Return [x, y] of the center of cell containing provided text 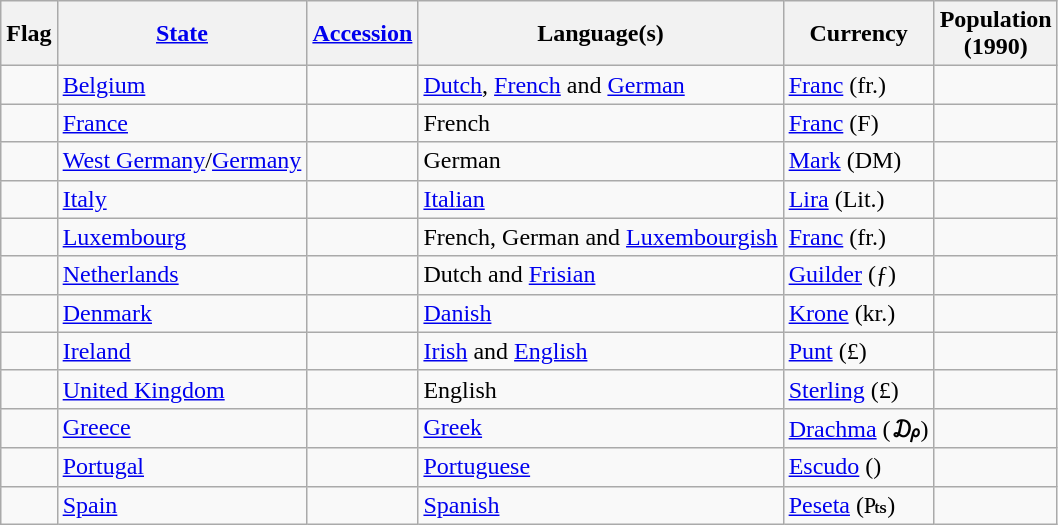
Franc (F) [858, 123]
Flag [29, 34]
Escudo () [858, 467]
Language(s) [600, 34]
Greek [600, 428]
Punt (£) [858, 351]
Dutch, French and German [600, 85]
Ireland [182, 351]
Denmark [182, 313]
Population(1990) [996, 34]
Irish and English [600, 351]
Spanish [600, 505]
Peseta (₧) [858, 505]
Dutch and Frisian [600, 275]
France [182, 123]
Danish [600, 313]
West Germany/Germany [182, 161]
Krone (kr.) [858, 313]
State [182, 34]
Portuguese [600, 467]
French, German and Luxembourgish [600, 237]
Greece [182, 428]
Drachma (₯) [858, 428]
United Kingdom [182, 389]
Spain [182, 505]
Italian [600, 199]
Mark (DM) [858, 161]
French [600, 123]
Accession [362, 34]
Currency [858, 34]
English [600, 389]
Netherlands [182, 275]
Portugal [182, 467]
Lira (Lit.) [858, 199]
Belgium [182, 85]
Italy [182, 199]
German [600, 161]
Guilder (ƒ) [858, 275]
Luxembourg [182, 237]
Sterling (£) [858, 389]
